Find where the given text appears and provide that cell's center as [x, y] coordinate. 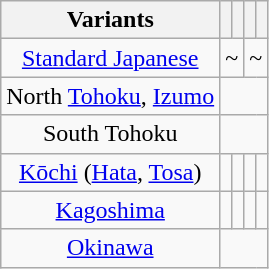
Standard Japanese [110, 58]
North Tohoku, Izumo [110, 96]
Kagoshima [110, 210]
Variants [110, 20]
Kōchi (Hata, Tosa) [110, 172]
Okinawa [110, 248]
South Tohoku [110, 134]
